From the cell containing the given text, extract its center point as (x, y) coordinate. 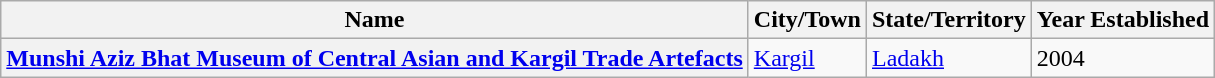
Name (375, 20)
City/Town (807, 20)
2004 (1122, 58)
Ladakh (948, 58)
Munshi Aziz Bhat Museum of Central Asian and Kargil Trade Artefacts (375, 58)
State/Territory (948, 20)
Year Established (1122, 20)
Kargil (807, 58)
